Extract the (X, Y) coordinate from the center of the cell holding the provided text.  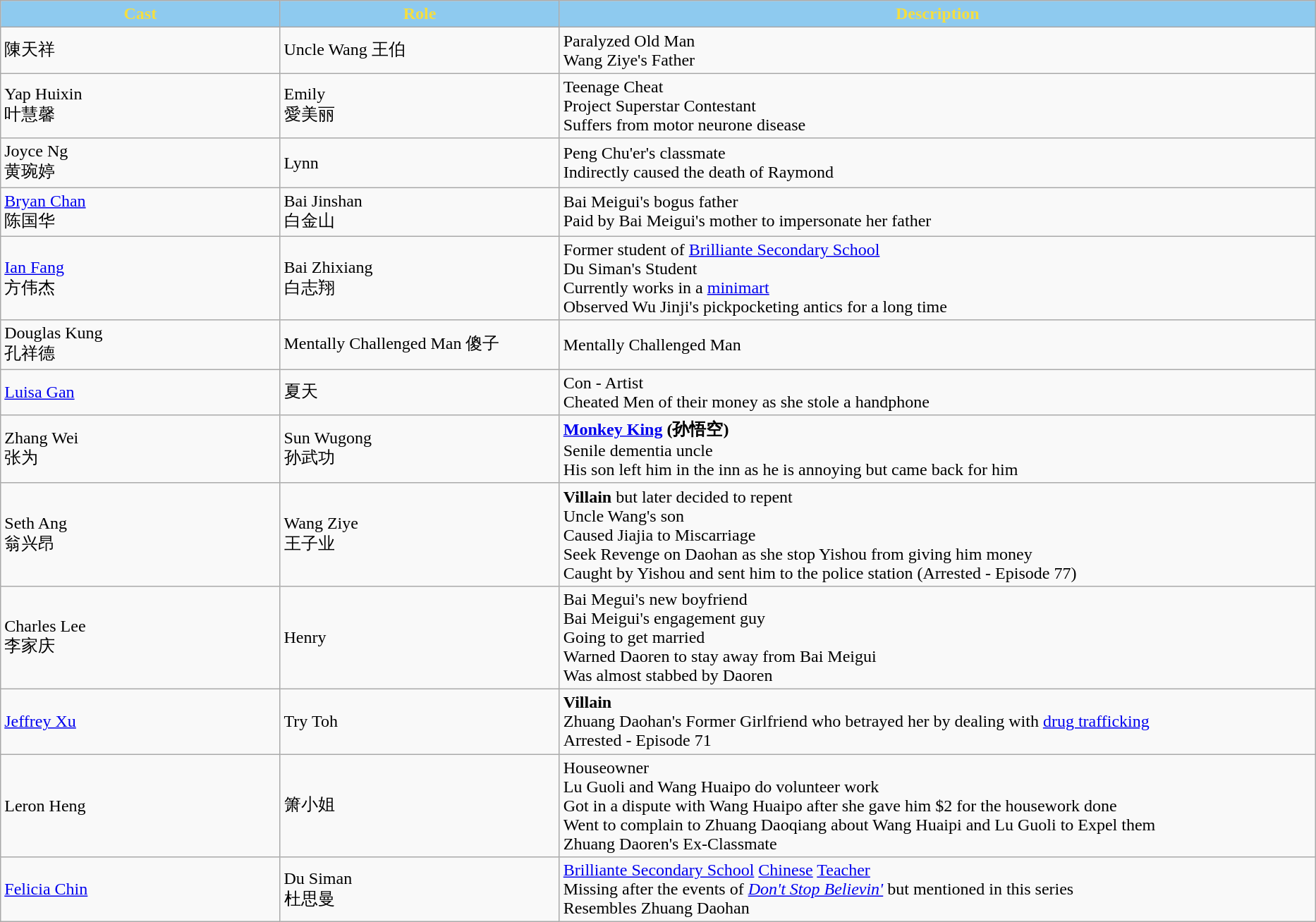
Mentally Challenged Man (937, 345)
Zhang Wei 张为 (140, 450)
Felicia Chin (140, 890)
Uncle Wang 王伯 (420, 51)
Wang Ziye 王子业 (420, 534)
Try Toh (420, 721)
Teenage Cheat Project Superstar Contestant Suffers from motor neurone disease (937, 106)
Jeffrey Xu (140, 721)
Charles Lee 李家庆 (140, 637)
Leron Heng (140, 806)
Bai Meigui's bogus father Paid by Bai Meigui's mother to impersonate her father (937, 212)
Douglas Kung 孔祥德 (140, 345)
Lynn (420, 163)
Monkey King (孙悟空) Senile dementia uncle His son left him in the inn as he is annoying but came back for him (937, 450)
Peng Chu'er's classmate Indirectly caused the death of Raymond (937, 163)
Bai Jinshan 白金山 (420, 212)
Mentally Challenged Man 傻子 (420, 345)
Paralyzed Old Man Wang Ziye's Father (937, 51)
Con - Artist Cheated Men of their money as she stole a handphone (937, 392)
Cast (140, 14)
Du Siman 杜思曼 (420, 890)
Bai Megui's new boyfriend Bai Meigui's engagement guy Going to get married Warned Daoren to stay away from Bai Meigui Was almost stabbed by Daoren (937, 637)
Bai Zhixiang 白志翔 (420, 278)
Yap Huixin 叶慧馨 (140, 106)
Luisa Gan (140, 392)
Brilliante Secondary School Chinese TeacherMissing after the events of Don't Stop Believin' but mentioned in this seriesResembles Zhuang Daohan (937, 890)
Bryan Chan 陈国华 (140, 212)
Description (937, 14)
夏天 (420, 392)
Role (420, 14)
Sun Wugong 孙武功 (420, 450)
Joyce Ng 黄琬婷 (140, 163)
Villain Zhuang Daohan's Former Girlfriend who betrayed her by dealing with drug trafficking Arrested - Episode 71 (937, 721)
Emily 愛美丽 (420, 106)
Henry (420, 637)
Seth Ang 翁兴昂 (140, 534)
陳天祥 (140, 51)
箫小姐 (420, 806)
Ian Fang 方伟杰 (140, 278)
